Find where the given text appears and provide that cell's center as (x, y) coordinate. 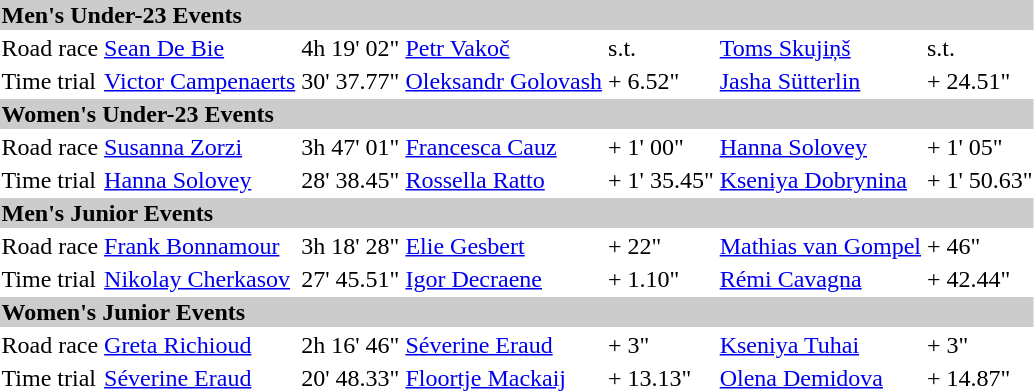
3h 47' 01" (350, 147)
s.t. (662, 48)
Elie Gesbert (504, 246)
Rossella Ratto (504, 180)
3h 18' 28" (350, 246)
+ 1' 35.45" (662, 180)
Petr Vakoč (504, 48)
Women's Junior Events (517, 312)
Nikolay Cherkasov (200, 279)
2h 16' 46" (350, 345)
+ 3" (662, 345)
Rémi Cavagna (820, 279)
Séverine Eraud (504, 345)
Men's Under-23 Events (517, 15)
Kseniya Tuhai (820, 345)
Mathias van Gompel (820, 246)
28' 38.45" (350, 180)
Greta Richioud (200, 345)
30' 37.77" (350, 81)
Frank Bonnamour (200, 246)
Toms Skujiņš (820, 48)
Women's Under-23 Events (517, 114)
4h 19' 02" (350, 48)
Igor Decraene (504, 279)
Kseniya Dobrynina (820, 180)
Francesca Cauz (504, 147)
Susanna Zorzi (200, 147)
27' 45.51" (350, 279)
+ 1' 00" (662, 147)
+ 6.52" (662, 81)
+ 22" (662, 246)
Oleksandr Golovash (504, 81)
Men's Junior Events (517, 213)
+ 1.10" (662, 279)
Sean De Bie (200, 48)
Victor Campenaerts (200, 81)
Jasha Sütterlin (820, 81)
